Locate the cell with the specified text and output its [x, y] center coordinate. 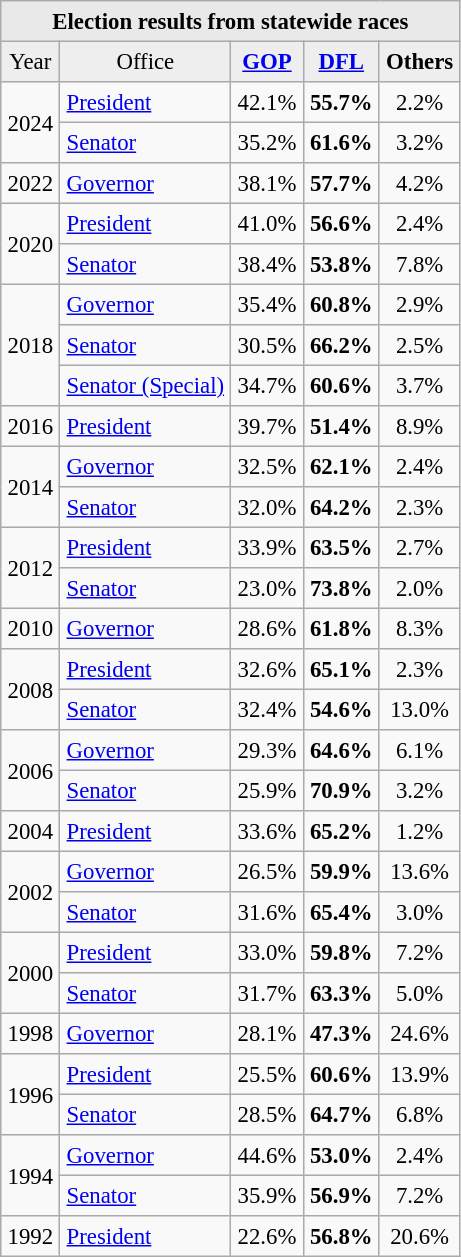
56.6% [341, 223]
22.6% [267, 1236]
3.7% [420, 385]
39.7% [267, 426]
38.1% [267, 183]
Election results from statewide races [230, 21]
28.6% [267, 628]
1996 [30, 1094]
Year [30, 61]
2.5% [420, 345]
6.1% [420, 750]
2008 [30, 690]
47.3% [341, 1033]
24.6% [420, 1033]
2006 [30, 770]
28.5% [267, 1114]
31.6% [267, 912]
51.4% [341, 426]
30.5% [267, 345]
1998 [30, 1033]
28.1% [267, 1033]
26.5% [267, 871]
32.4% [267, 709]
3.0% [420, 912]
56.9% [341, 1195]
63.3% [341, 993]
13.0% [420, 709]
29.3% [267, 750]
2004 [30, 831]
13.9% [420, 1074]
2012 [30, 568]
2.0% [420, 588]
60.8% [341, 304]
2014 [30, 486]
70.9% [341, 790]
6.8% [420, 1114]
13.6% [420, 871]
54.6% [341, 709]
32.0% [267, 507]
33.0% [267, 952]
34.7% [267, 385]
65.1% [341, 669]
Senator (Special) [146, 385]
2000 [30, 972]
59.8% [341, 952]
62.1% [341, 466]
2018 [30, 345]
2.9% [420, 304]
35.4% [267, 304]
2020 [30, 244]
65.2% [341, 831]
20.6% [420, 1236]
8.3% [420, 628]
56.8% [341, 1236]
1.2% [420, 831]
Others [420, 61]
61.8% [341, 628]
2.7% [420, 547]
64.7% [341, 1114]
44.6% [267, 1155]
32.6% [267, 669]
GOP [267, 61]
8.9% [420, 426]
2024 [30, 122]
61.6% [341, 142]
Office [146, 61]
33.6% [267, 831]
25.9% [267, 790]
2002 [30, 892]
35.2% [267, 142]
35.9% [267, 1195]
2022 [30, 183]
2.2% [420, 102]
65.4% [341, 912]
63.5% [341, 547]
1994 [30, 1176]
42.1% [267, 102]
23.0% [267, 588]
41.0% [267, 223]
DFL [341, 61]
59.9% [341, 871]
53.0% [341, 1155]
25.5% [267, 1074]
1992 [30, 1236]
33.9% [267, 547]
64.2% [341, 507]
5.0% [420, 993]
38.4% [267, 264]
64.6% [341, 750]
2010 [30, 628]
31.7% [267, 993]
73.8% [341, 588]
32.5% [267, 466]
7.8% [420, 264]
55.7% [341, 102]
66.2% [341, 345]
57.7% [341, 183]
4.2% [420, 183]
53.8% [341, 264]
2016 [30, 426]
